Return the (X, Y) coordinate for the center point of the cell that contains the specified text.  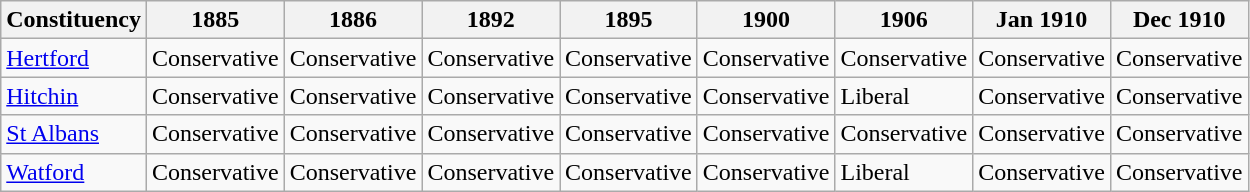
Dec 1910 (1179, 20)
1900 (766, 20)
Watford (74, 172)
1886 (353, 20)
Constituency (74, 20)
1892 (491, 20)
St Albans (74, 134)
1885 (215, 20)
Jan 1910 (1042, 20)
1906 (904, 20)
Hitchin (74, 96)
1895 (629, 20)
Hertford (74, 58)
